From the cell containing the given text, extract its center point as (x, y) coordinate. 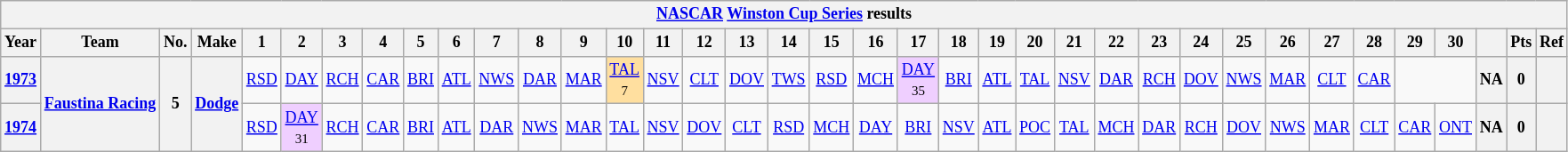
ONT (1456, 128)
2 (302, 43)
TAL7 (624, 80)
6 (456, 43)
POC (1035, 128)
13 (747, 43)
20 (1035, 43)
Team (100, 43)
8 (541, 43)
Year (21, 43)
3 (342, 43)
No. (176, 43)
DAY35 (918, 80)
TWS (788, 80)
1 (261, 43)
18 (959, 43)
1974 (21, 128)
21 (1074, 43)
22 (1116, 43)
17 (918, 43)
26 (1288, 43)
Pts (1521, 43)
29 (1415, 43)
27 (1332, 43)
Faustina Racing (100, 103)
10 (624, 43)
14 (788, 43)
15 (832, 43)
Make (217, 43)
NASCAR Winston Cup Series results (784, 14)
24 (1202, 43)
23 (1160, 43)
28 (1374, 43)
Ref (1552, 43)
9 (583, 43)
DAY31 (302, 128)
30 (1456, 43)
11 (663, 43)
19 (997, 43)
1973 (21, 80)
16 (876, 43)
Dodge (217, 103)
4 (383, 43)
12 (704, 43)
25 (1243, 43)
7 (496, 43)
